Pinpoint the cell where the given text exists, returning its (x, y) midpoint coordinate. 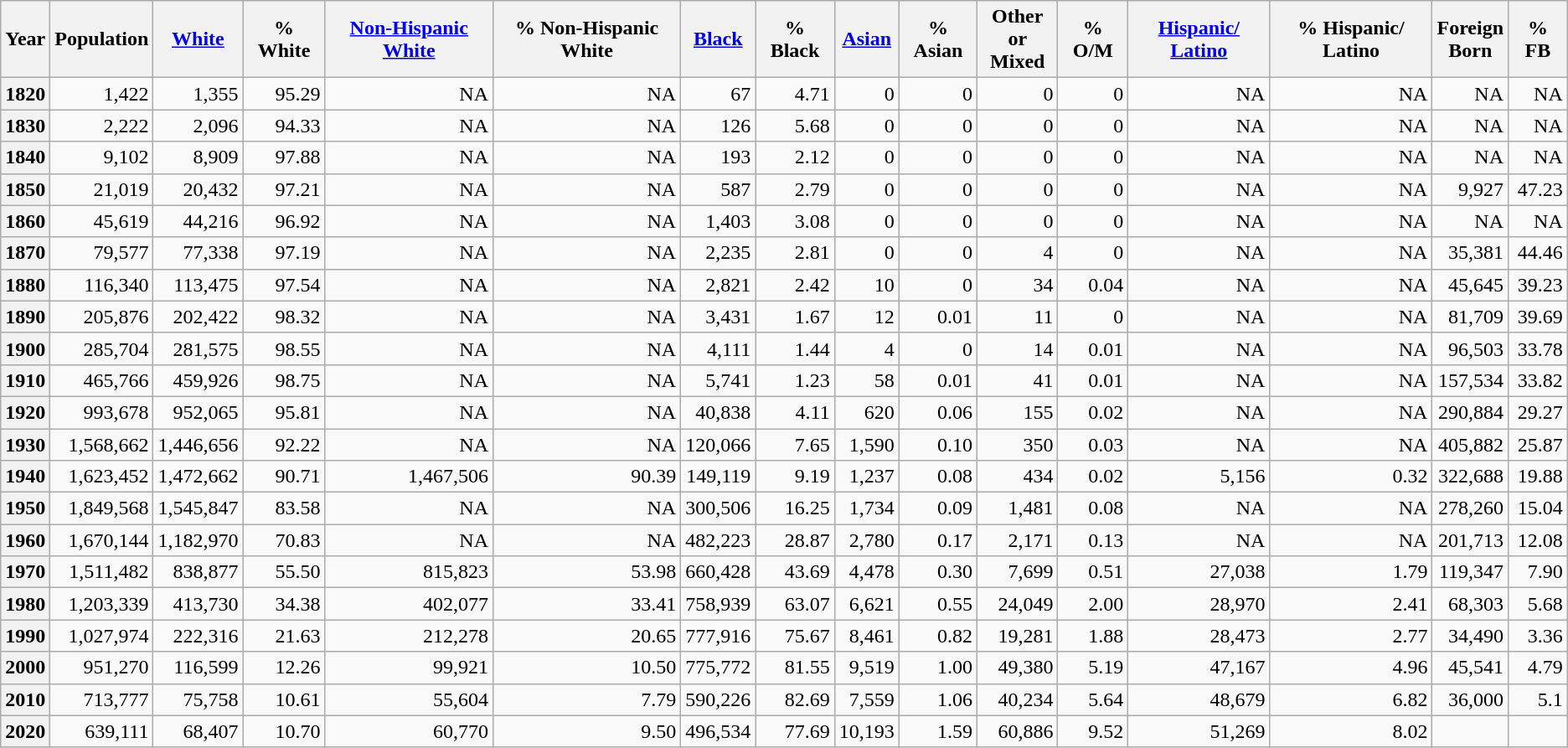
81,709 (1471, 317)
3,431 (719, 317)
2,235 (719, 253)
4.71 (795, 94)
2,171 (1018, 540)
2,222 (102, 126)
1,734 (866, 508)
21,019 (102, 189)
149,119 (719, 477)
116,340 (102, 285)
993,678 (102, 412)
434 (1018, 477)
98.55 (284, 348)
Asian (866, 39)
8,461 (866, 636)
322,688 (1471, 477)
7,559 (866, 699)
% White (284, 39)
1,623,452 (102, 477)
3.36 (1538, 636)
1,481 (1018, 508)
2.00 (1093, 604)
8.02 (1351, 731)
5,156 (1199, 477)
19.88 (1538, 477)
1870 (25, 253)
10.50 (586, 668)
285,704 (102, 348)
1,203,339 (102, 604)
155 (1018, 412)
77,338 (198, 253)
Non-Hispanic White (409, 39)
34.38 (284, 604)
Other orMixed (1018, 39)
White (198, 39)
12 (866, 317)
0.17 (938, 540)
33.78 (1538, 348)
10,193 (866, 731)
0.09 (938, 508)
1850 (25, 189)
459,926 (198, 380)
0.10 (938, 445)
1.23 (795, 380)
1,590 (866, 445)
28,970 (1199, 604)
8,909 (198, 157)
1,511,482 (102, 572)
639,111 (102, 731)
5.19 (1093, 668)
222,316 (198, 636)
1.59 (938, 731)
9,519 (866, 668)
590,226 (719, 699)
1.79 (1351, 572)
34 (1018, 285)
9,927 (1471, 189)
278,260 (1471, 508)
113,475 (198, 285)
1,568,662 (102, 445)
193 (719, 157)
48,679 (1199, 699)
7,699 (1018, 572)
775,772 (719, 668)
% Non-Hispanic White (586, 39)
1,446,656 (198, 445)
43.69 (795, 572)
82.69 (795, 699)
44,216 (198, 221)
16.25 (795, 508)
70.83 (284, 540)
0.51 (1093, 572)
Black (719, 39)
1,027,974 (102, 636)
41 (1018, 380)
2.42 (795, 285)
45,645 (1471, 285)
9.19 (795, 477)
90.71 (284, 477)
9.50 (586, 731)
4.11 (795, 412)
1.88 (1093, 636)
1,237 (866, 477)
2.79 (795, 189)
9.52 (1093, 731)
68,303 (1471, 604)
77.69 (795, 731)
15.04 (1538, 508)
413,730 (198, 604)
11 (1018, 317)
758,939 (719, 604)
116,599 (198, 668)
14 (1018, 348)
212,278 (409, 636)
0.32 (1351, 477)
55.50 (284, 572)
290,884 (1471, 412)
% FB (1538, 39)
1,355 (198, 94)
281,575 (198, 348)
90.39 (586, 477)
Hispanic/ Latino (1199, 39)
1.44 (795, 348)
1.00 (938, 668)
405,882 (1471, 445)
75,758 (198, 699)
7.65 (795, 445)
99,921 (409, 668)
53.98 (586, 572)
34,490 (1471, 636)
620 (866, 412)
815,823 (409, 572)
28,473 (1199, 636)
55,604 (409, 699)
951,270 (102, 668)
0.55 (938, 604)
Year (25, 39)
1900 (25, 348)
1,545,847 (198, 508)
39.23 (1538, 285)
1840 (25, 157)
35,381 (1471, 253)
202,422 (198, 317)
0.82 (938, 636)
482,223 (719, 540)
838,877 (198, 572)
Population (102, 39)
19,281 (1018, 636)
25.87 (1538, 445)
21.63 (284, 636)
1910 (25, 380)
1820 (25, 94)
81.55 (795, 668)
75.67 (795, 636)
2.77 (1351, 636)
% Black (795, 39)
% O/M (1093, 39)
6,621 (866, 604)
1,472,662 (198, 477)
97.88 (284, 157)
0.03 (1093, 445)
24,049 (1018, 604)
0.13 (1093, 540)
79,577 (102, 253)
40,234 (1018, 699)
47.23 (1538, 189)
7.79 (586, 699)
402,077 (409, 604)
36,000 (1471, 699)
5.1 (1538, 699)
98.32 (284, 317)
2000 (25, 668)
33.82 (1538, 380)
6.82 (1351, 699)
1930 (25, 445)
33.41 (586, 604)
58 (866, 380)
83.58 (284, 508)
% Hispanic/ Latino (1351, 39)
39.69 (1538, 317)
95.29 (284, 94)
1990 (25, 636)
51,269 (1199, 731)
28.87 (795, 540)
5,741 (719, 380)
1920 (25, 412)
1880 (25, 285)
2.81 (795, 253)
1940 (25, 477)
40,838 (719, 412)
2,096 (198, 126)
119,347 (1471, 572)
98.75 (284, 380)
9,102 (102, 157)
1,182,970 (198, 540)
1,422 (102, 94)
205,876 (102, 317)
10 (866, 285)
0.30 (938, 572)
96,503 (1471, 348)
1980 (25, 604)
2020 (25, 731)
63.07 (795, 604)
1,467,506 (409, 477)
5.64 (1093, 699)
3.08 (795, 221)
1.67 (795, 317)
2,780 (866, 540)
% Asian (938, 39)
713,777 (102, 699)
1950 (25, 508)
2.12 (795, 157)
465,766 (102, 380)
97.54 (284, 285)
47,167 (1199, 668)
126 (719, 126)
ForeignBorn (1471, 39)
10.61 (284, 699)
97.19 (284, 253)
44.46 (1538, 253)
496,534 (719, 731)
12.26 (284, 668)
2,821 (719, 285)
300,506 (719, 508)
1860 (25, 221)
587 (719, 189)
777,916 (719, 636)
120,066 (719, 445)
1970 (25, 572)
0.06 (938, 412)
60,886 (1018, 731)
94.33 (284, 126)
29.27 (1538, 412)
95.81 (284, 412)
97.21 (284, 189)
20.65 (586, 636)
96.92 (284, 221)
2.41 (1351, 604)
1830 (25, 126)
4.79 (1538, 668)
4,111 (719, 348)
1890 (25, 317)
27,038 (1199, 572)
1960 (25, 540)
20,432 (198, 189)
67 (719, 94)
1,403 (719, 221)
68,407 (198, 731)
157,534 (1471, 380)
4,478 (866, 572)
660,428 (719, 572)
60,770 (409, 731)
12.08 (1538, 540)
0.04 (1093, 285)
2010 (25, 699)
350 (1018, 445)
49,380 (1018, 668)
952,065 (198, 412)
45,619 (102, 221)
92.22 (284, 445)
1.06 (938, 699)
1,849,568 (102, 508)
1,670,144 (102, 540)
10.70 (284, 731)
7.90 (1538, 572)
4.96 (1351, 668)
45,541 (1471, 668)
201,713 (1471, 540)
